Extract the [X, Y] coordinate from the center of the cell holding the provided text.  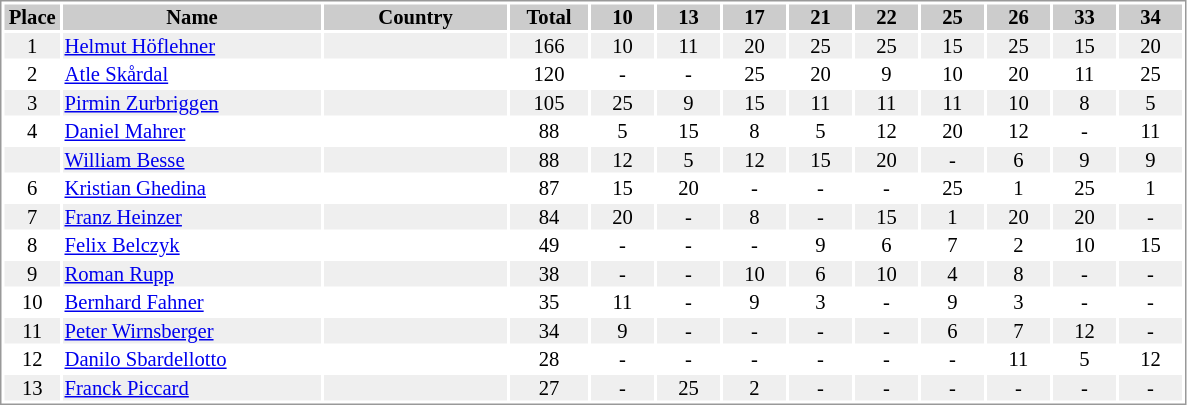
87 [549, 189]
Franck Piccard [192, 388]
Helmut Höflehner [192, 46]
105 [549, 103]
Franz Heinzer [192, 217]
Bernhard Fahner [192, 303]
Total [549, 17]
26 [1018, 17]
Felix Belczyk [192, 245]
Roman Rupp [192, 274]
33 [1084, 17]
49 [549, 245]
Country [416, 17]
Name [192, 17]
Place [32, 17]
27 [549, 388]
Daniel Mahrer [192, 131]
21 [820, 17]
Pirmin Zurbriggen [192, 103]
17 [754, 17]
Danilo Sbardellotto [192, 359]
22 [886, 17]
120 [549, 75]
Peter Wirnsberger [192, 331]
84 [549, 217]
35 [549, 303]
Atle Skårdal [192, 75]
38 [549, 274]
166 [549, 46]
28 [549, 359]
Kristian Ghedina [192, 189]
William Besse [192, 160]
